Output the (X, Y) coordinate of the center of the cell containing the given text.  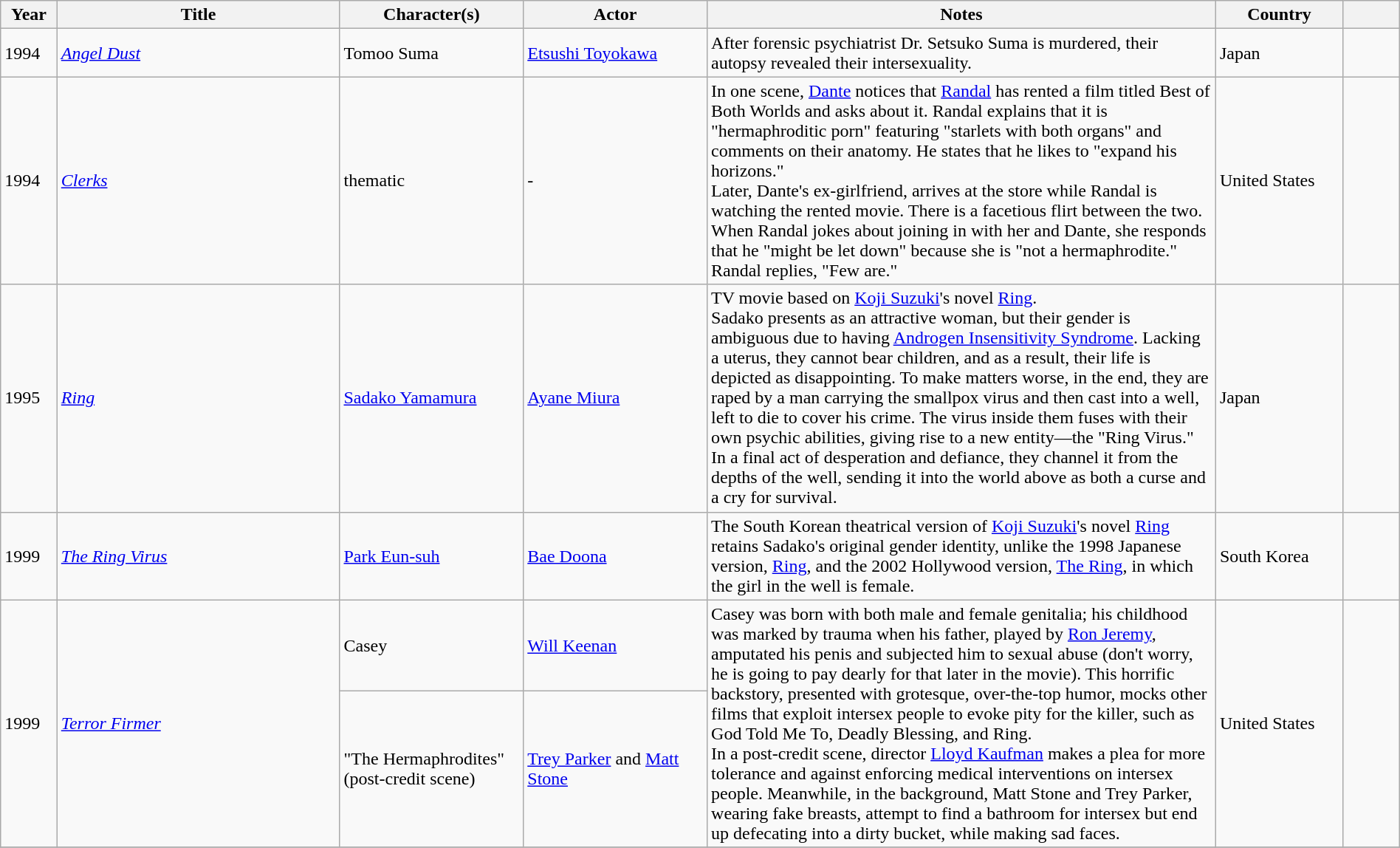
Angel Dust (198, 53)
Notes (961, 15)
Country (1279, 15)
Will Keenan (616, 646)
Tomoo Suma (431, 53)
Character(s) (431, 15)
1995 (30, 398)
- (616, 180)
After forensic psychiatrist Dr. Setsuko Suma is murdered, their autopsy revealed their intersexuality. (961, 53)
Terror Firmer (198, 724)
The Ring Virus (198, 555)
thematic (431, 180)
Casey (431, 646)
Ring (198, 398)
Bae Doona (616, 555)
Ayane Miura (616, 398)
Year (30, 15)
Park Eun-suh (431, 555)
Etsushi Toyokawa (616, 53)
South Korea (1279, 555)
Sadako Yamamura (431, 398)
Title (198, 15)
Actor (616, 15)
Trey Parker and Matt Stone (616, 770)
"The Hermaphrodites" (post-credit scene) (431, 770)
Clerks (198, 180)
